Extract the (x, y) coordinate from the center of the cell holding the provided text.  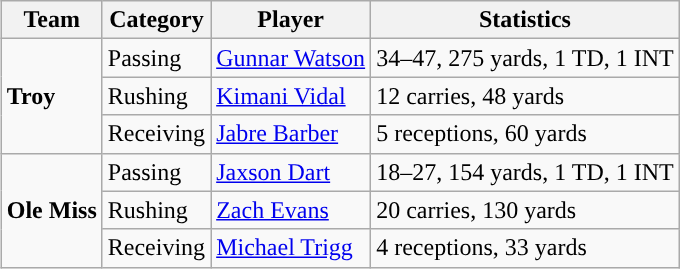
5 receptions, 60 yards (526, 134)
Gunnar Watson (291, 58)
20 carries, 130 yards (526, 210)
Jabre Barber (291, 134)
34–47, 275 yards, 1 TD, 1 INT (526, 58)
4 receptions, 33 yards (526, 248)
Michael Trigg (291, 248)
18–27, 154 yards, 1 TD, 1 INT (526, 172)
Jaxson Dart (291, 172)
Player (291, 20)
12 carries, 48 yards (526, 96)
Team (52, 20)
Zach Evans (291, 210)
Kimani Vidal (291, 96)
Statistics (526, 20)
Troy (52, 96)
Ole Miss (52, 210)
Category (156, 20)
